Extract the (x, y) coordinate from the center of the cell holding the provided text.  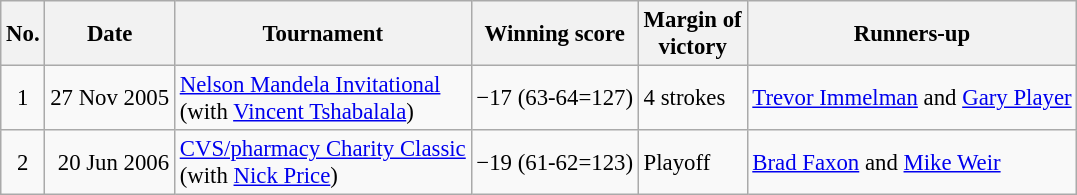
27 Nov 2005 (110, 98)
−17 (63-64=127) (554, 98)
Playoff (692, 162)
CVS/pharmacy Charity Classic(with Nick Price) (322, 162)
Nelson Mandela Invitational(with Vincent Tshabalala) (322, 98)
Date (110, 34)
2 (23, 162)
Winning score (554, 34)
Trevor Immelman and Gary Player (912, 98)
Brad Faxon and Mike Weir (912, 162)
Margin ofvictory (692, 34)
Runners-up (912, 34)
1 (23, 98)
−19 (61-62=123) (554, 162)
4 strokes (692, 98)
No. (23, 34)
20 Jun 2006 (110, 162)
Tournament (322, 34)
